Return the [x, y] coordinate for the center point of the cell that contains the specified text.  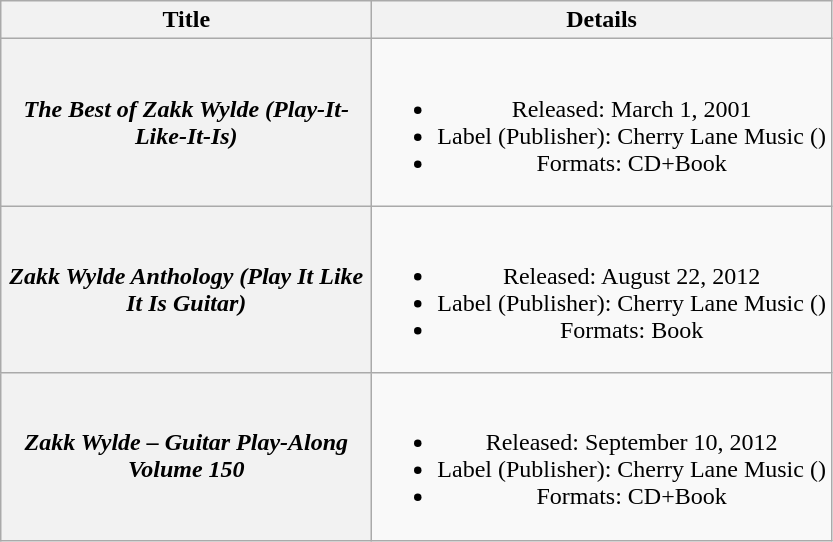
The Best of Zakk Wylde (Play-It-Like-It-Is) [186, 122]
Zakk Wylde Anthology (Play It Like It Is Guitar) [186, 290]
Released: March 1, 2001Label (Publisher): Cherry Lane Music ()Formats: CD+Book [602, 122]
Details [602, 20]
Released: September 10, 2012Label (Publisher): Cherry Lane Music ()Formats: CD+Book [602, 456]
Title [186, 20]
Released: August 22, 2012Label (Publisher): Cherry Lane Music ()Formats: Book [602, 290]
Zakk Wylde – Guitar Play-Along Volume 150 [186, 456]
